Determine the (x, y) coordinate at the center of the cell enclosing the given text.  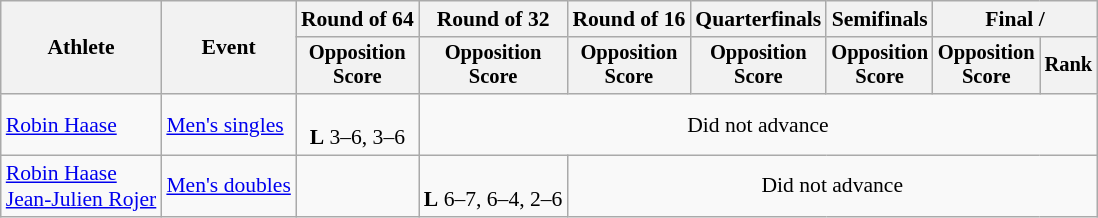
Round of 16 (628, 19)
Final / (1015, 19)
Rank (1069, 66)
Robin HaaseJean-Julien Rojer (82, 186)
Semifinals (880, 19)
L 3–6, 3–6 (358, 124)
Men's singles (228, 124)
Event (228, 48)
L 6–7, 6–4, 2–6 (494, 186)
Round of 32 (494, 19)
Robin Haase (82, 124)
Men's doubles (228, 186)
Athlete (82, 48)
Round of 64 (358, 19)
Quarterfinals (758, 19)
